Determine the [x, y] coordinate at the center of the cell enclosing the given text.  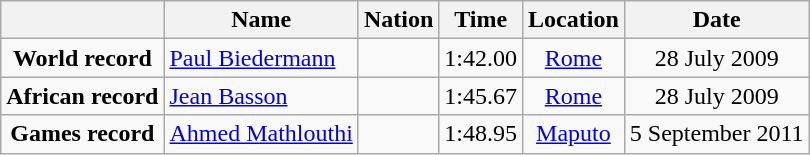
1:42.00 [481, 58]
Paul Biedermann [261, 58]
1:45.67 [481, 96]
Ahmed Mathlouthi [261, 134]
African record [82, 96]
Games record [82, 134]
Location [574, 20]
Name [261, 20]
Date [716, 20]
Time [481, 20]
Maputo [574, 134]
World record [82, 58]
5 September 2011 [716, 134]
Nation [398, 20]
1:48.95 [481, 134]
Jean Basson [261, 96]
